Return [X, Y] of the center of cell containing provided text 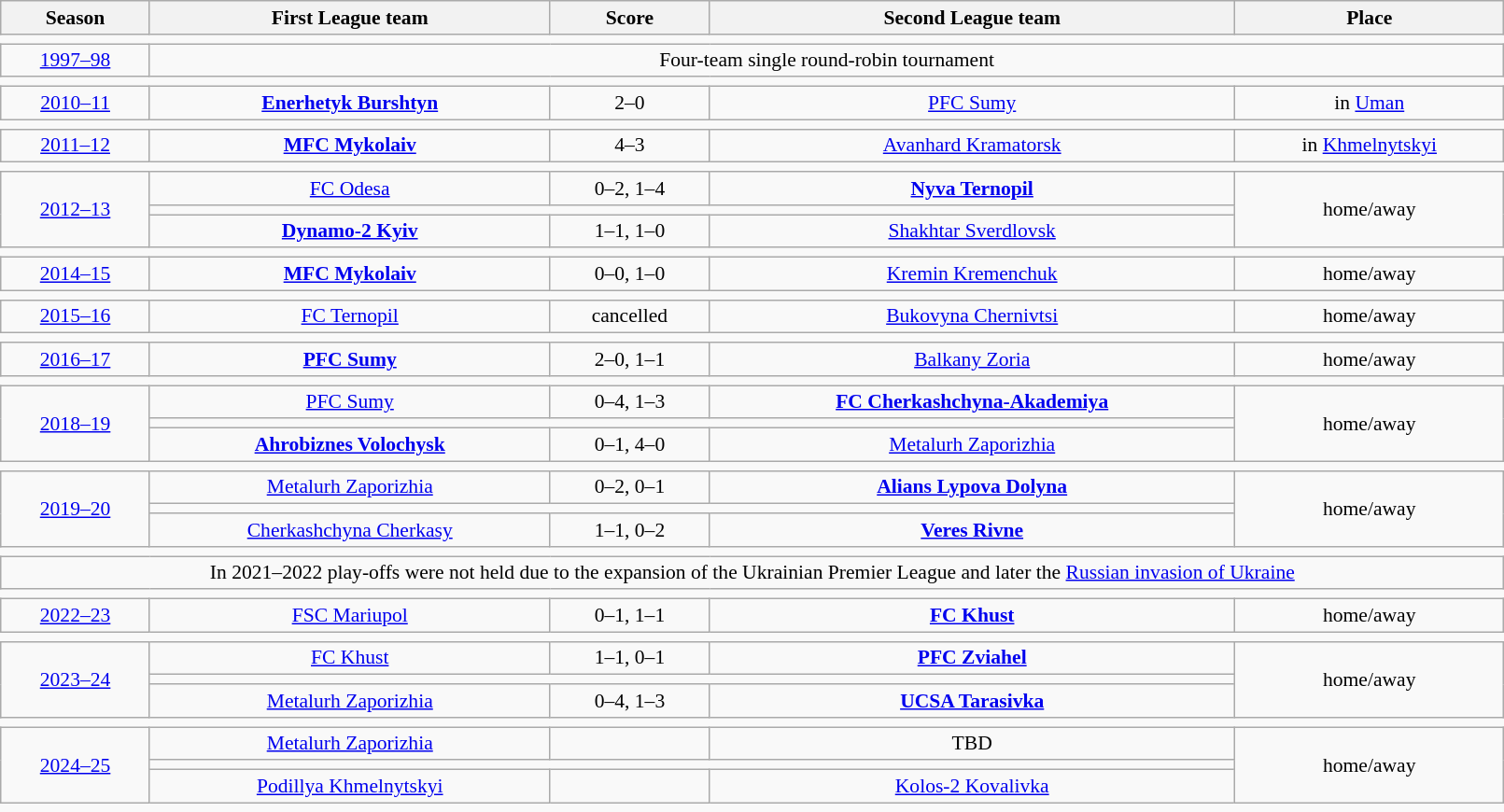
2011–12 [76, 146]
0–2, 1–4 [629, 189]
Balkany Zoria [973, 359]
Ahrobiznes Volochysk [349, 445]
2–0 [629, 104]
FC Ternopil [349, 316]
First League team [349, 18]
2016–17 [76, 359]
2023–24 [76, 679]
2015–16 [76, 316]
0–1, 1–1 [629, 616]
Avanhard Kramatorsk [973, 146]
1–1, 0–1 [629, 658]
2010–11 [76, 104]
Enerhetyk Burshtyn [349, 104]
Place [1370, 18]
Kremin Kremenchuk [973, 274]
Season [76, 18]
0–1, 4–0 [629, 445]
2014–15 [76, 274]
Bukovyna Chernivtsi [973, 316]
1997–98 [76, 61]
PFC Zviahel [973, 658]
FSC Mariupol [349, 616]
Nyva Ternopil [973, 189]
in Uman [1370, 104]
TBD [973, 744]
FC Odesa [349, 189]
2019–20 [76, 508]
1–1, 1–0 [629, 231]
Four-team single round-robin tournament [826, 61]
cancelled [629, 316]
FC Cherkashchyna-Akademiya [973, 402]
Veres Rivne [973, 530]
Second League team [973, 18]
2–0, 1–1 [629, 359]
0–2, 0–1 [629, 487]
Shakhtar Sverdlovsk [973, 231]
Score [629, 18]
1–1, 0–2 [629, 530]
Podillya Khmelnytskyi [349, 787]
2018–19 [76, 424]
Kolos-2 Kovalivka [973, 787]
UCSA Tarasivka [973, 701]
Dynamo-2 Kyiv [349, 231]
Cherkashchyna Cherkasy [349, 530]
Alians Lypova Dolyna [973, 487]
4–3 [629, 146]
In 2021–2022 play-offs were not held due to the expansion of the Ukrainian Premier League and later the Russian invasion of Ukraine [752, 573]
2022–23 [76, 616]
2012–13 [76, 209]
in Khmelnytskyi [1370, 146]
0–0, 1–0 [629, 274]
2024–25 [76, 765]
